Find where the given text appears and provide that cell's center as (X, Y) coordinate. 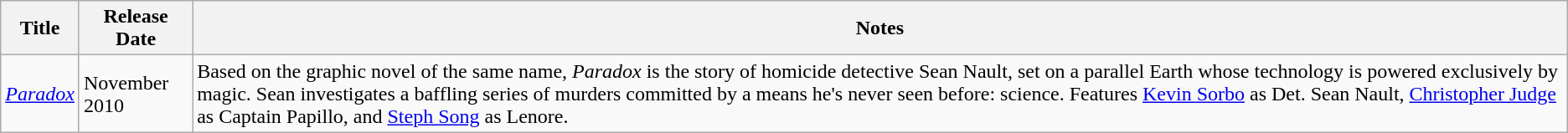
November 2010 (136, 94)
Release Date (136, 28)
Notes (880, 28)
Title (40, 28)
Paradox (40, 94)
